Pinpoint the cell where the given text exists, returning its [X, Y] midpoint coordinate. 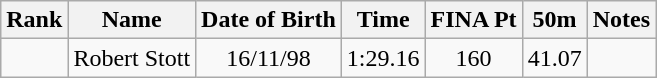
Name [132, 20]
FINA Pt [474, 20]
50m [554, 20]
1:29.16 [383, 58]
160 [474, 58]
Robert Stott [132, 58]
Rank [34, 20]
Time [383, 20]
16/11/98 [269, 58]
Date of Birth [269, 20]
Notes [621, 20]
41.07 [554, 58]
